From the cell containing the given text, extract its center point as (x, y) coordinate. 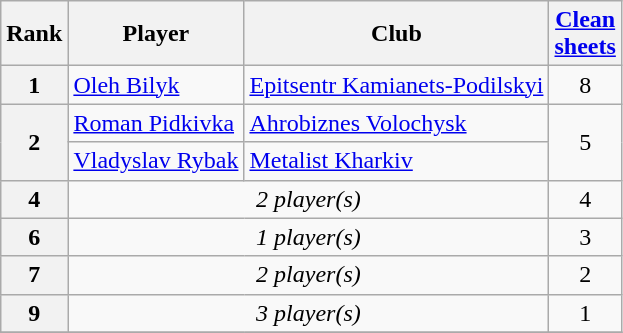
Metalist Kharkiv (396, 161)
3 (585, 237)
3 player(s) (308, 313)
Cleansheets (585, 34)
Club (396, 34)
Ahrobiznes Volochysk (396, 123)
Vladyslav Rybak (156, 161)
9 (34, 313)
8 (585, 85)
Roman Pidkivka (156, 123)
Oleh Bilyk (156, 85)
7 (34, 275)
6 (34, 237)
Epitsentr Kamianets-Podilskyi (396, 85)
1 player(s) (308, 237)
Rank (34, 34)
5 (585, 142)
Player (156, 34)
